Provide the [X, Y] coordinate of the cell's center where the given text is located.  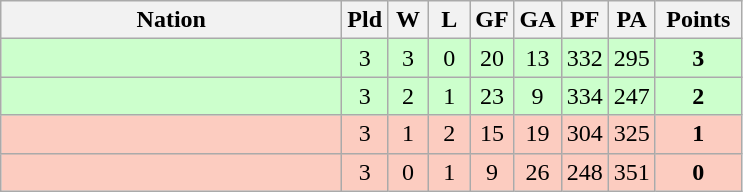
248 [584, 172]
Nation [172, 20]
13 [538, 58]
Pld [365, 20]
W [408, 20]
L [450, 20]
15 [492, 134]
351 [632, 172]
PA [632, 20]
19 [538, 134]
332 [584, 58]
GF [492, 20]
PF [584, 20]
304 [584, 134]
26 [538, 172]
247 [632, 96]
23 [492, 96]
GA [538, 20]
295 [632, 58]
20 [492, 58]
325 [632, 134]
Points [698, 20]
334 [584, 96]
